Find where the given text appears and provide that cell's center as (X, Y) coordinate. 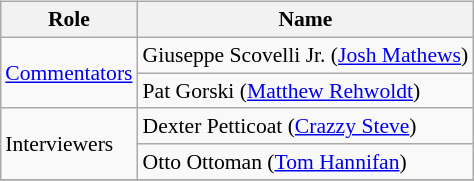
Pat Gorski (Matthew Rehwoldt) (306, 91)
Interviewers (68, 144)
Dexter Petticoat (Crazzy Steve) (306, 126)
Role (68, 20)
Giuseppe Scovelli Jr. (Josh Mathews) (306, 55)
Commentators (68, 72)
Otto Ottoman (Tom Hannifan) (306, 162)
Name (306, 20)
